Detect which cell encompasses the target text, then output its [x, y] center coordinate. 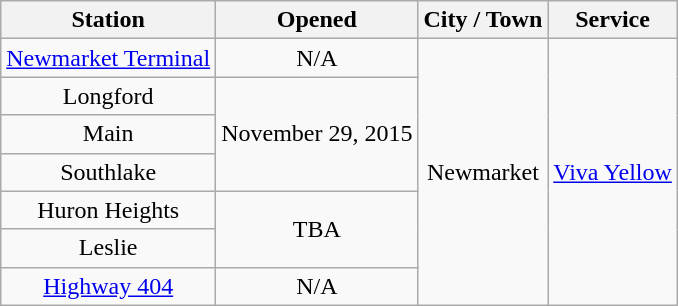
Southlake [108, 172]
Station [108, 20]
Huron Heights [108, 210]
Longford [108, 96]
City / Town [483, 20]
Newmarket [483, 172]
Main [108, 134]
Leslie [108, 248]
Highway 404 [108, 286]
Newmarket Terminal [108, 58]
Viva Yellow [613, 172]
Service [613, 20]
Opened [317, 20]
November 29, 2015 [317, 134]
TBA [317, 229]
